Identify which cell holds the provided text, then report its [X, Y] central coordinate. 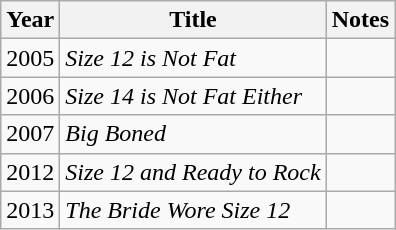
2006 [30, 96]
Size 14 is Not Fat Either [193, 96]
Big Boned [193, 134]
2013 [30, 210]
Size 12 is Not Fat [193, 58]
2007 [30, 134]
Year [30, 20]
Title [193, 20]
2012 [30, 172]
2005 [30, 58]
Notes [360, 20]
The Bride Wore Size 12 [193, 210]
Size 12 and Ready to Rock [193, 172]
